Find where the given text appears and provide that cell's center as (x, y) coordinate. 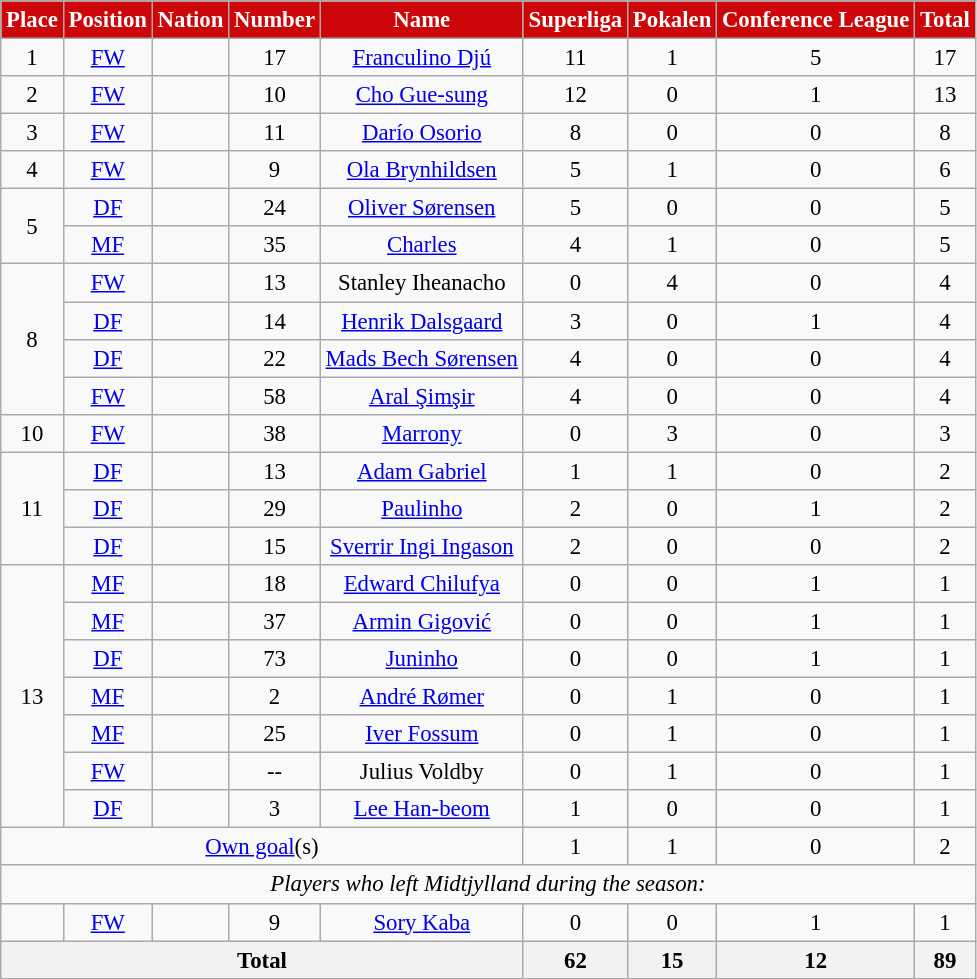
89 (945, 960)
Superliga (575, 20)
35 (275, 245)
Charles (422, 245)
Sverrir Ingi Ingason (422, 546)
73 (275, 659)
Name (422, 20)
Adam Gabriel (422, 471)
18 (275, 584)
Juninho (422, 659)
Stanley Iheanacho (422, 283)
Iver Fossum (422, 734)
Nation (190, 20)
Ola Brynhildsen (422, 170)
24 (275, 208)
58 (275, 396)
14 (275, 321)
André Rømer (422, 697)
Franculino Djú (422, 58)
37 (275, 621)
Henrik Dalsgaard (422, 321)
Cho Gue-sung (422, 95)
22 (275, 358)
Position (108, 20)
Sory Kaba (422, 922)
Edward Chilufya (422, 584)
Julius Voldby (422, 772)
Number (275, 20)
29 (275, 509)
62 (575, 960)
Lee Han-beom (422, 809)
Conference League (816, 20)
Players who left Midtjylland during the season: (488, 885)
38 (275, 433)
6 (945, 170)
Pokalen (672, 20)
Own goal(s) (262, 847)
Darío Osorio (422, 133)
Aral Şimşir (422, 396)
Marrony (422, 433)
Paulinho (422, 509)
Place (32, 20)
Armin Gigović (422, 621)
Oliver Sørensen (422, 208)
Mads Bech Sørensen (422, 358)
-- (275, 772)
25 (275, 734)
